Output the [x, y] coordinate of the center of the cell containing the given text.  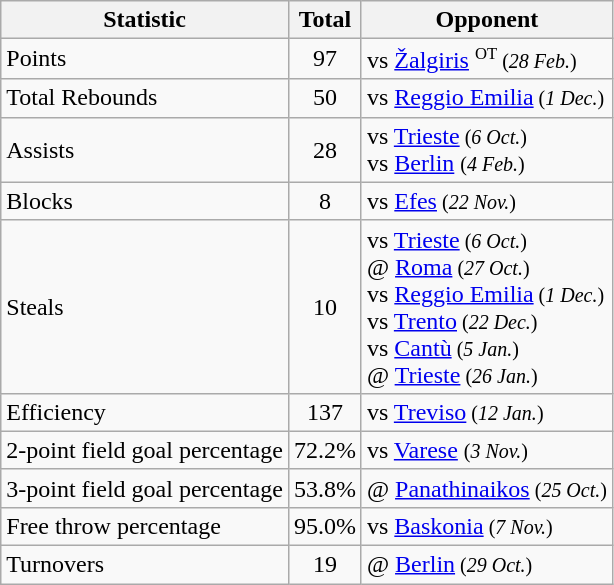
Blocks [145, 201]
@ Berlin (29 Oct.) [486, 565]
Assists [145, 150]
Total [324, 20]
@ Panathinaikos (25 Oct.) [486, 488]
vs Baskonia (7 Nov.) [486, 526]
3-point field goal percentage [145, 488]
28 [324, 150]
Total Rebounds [145, 98]
Efficiency [145, 412]
Statistic [145, 20]
Opponent [486, 20]
vs Reggio Emilia (1 Dec.) [486, 98]
8 [324, 201]
137 [324, 412]
vs Trieste (6 Oct.) @ Roma (27 Oct.) vs Reggio Emilia (1 Dec.) vs Trento (22 Dec.) vs Cantù (5 Jan.) @ Trieste (26 Jan.) [486, 306]
vs Žalgiris OT (28 Feb.) [486, 59]
Free throw percentage [145, 526]
2-point field goal percentage [145, 450]
vs Varese (3 Nov.) [486, 450]
Steals [145, 306]
50 [324, 98]
97 [324, 59]
10 [324, 306]
72.2% [324, 450]
19 [324, 565]
53.8% [324, 488]
vs Treviso (12 Jan.) [486, 412]
Points [145, 59]
Turnovers [145, 565]
vs Efes (22 Nov.) [486, 201]
95.0% [324, 526]
vs Trieste (6 Oct.) vs Berlin (4 Feb.) [486, 150]
